From the cell containing the given text, extract its center point as (x, y) coordinate. 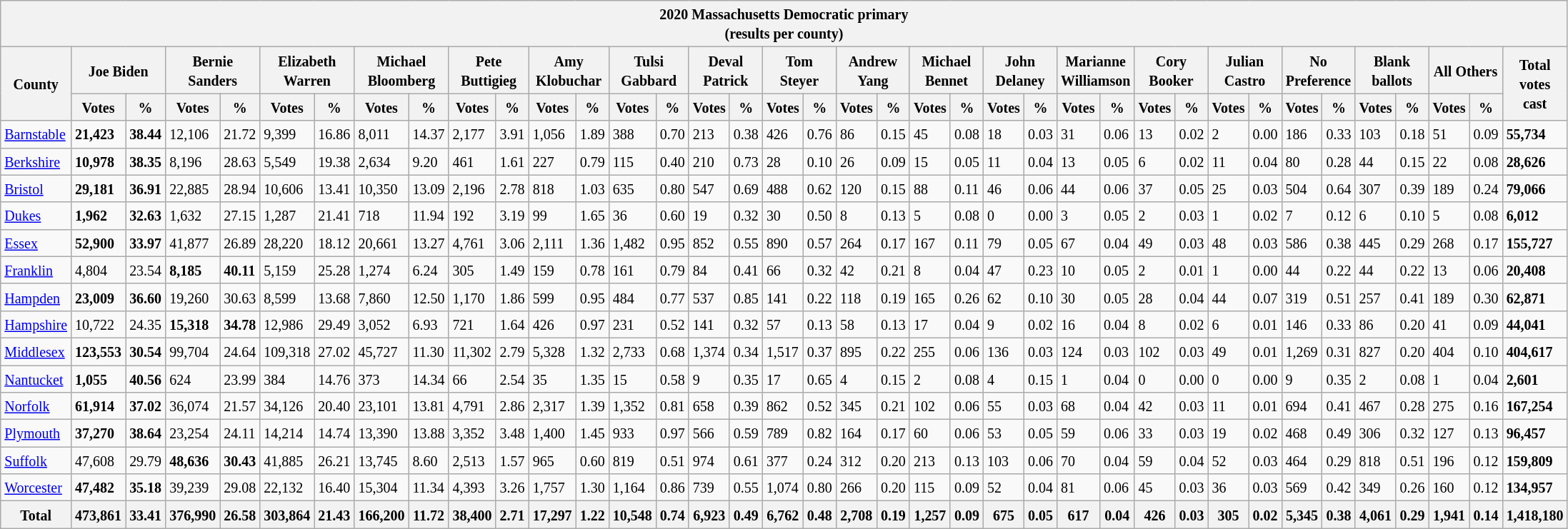
16 (1078, 324)
88 (930, 188)
118 (856, 297)
445 (1376, 243)
1,400 (552, 433)
0.31 (1339, 351)
2,708 (856, 515)
159,809 (1534, 460)
29.79 (146, 460)
303,864 (287, 515)
27.15 (240, 216)
1.45 (592, 433)
41,877 (193, 243)
1,164 (632, 488)
24.64 (240, 351)
1.35 (592, 379)
10,606 (287, 188)
Bristol (36, 188)
0.64 (1339, 188)
40.11 (240, 270)
28,626 (1534, 161)
1,074 (783, 488)
167,254 (1534, 406)
61,914 (99, 406)
Essex (36, 243)
895 (856, 351)
5,328 (552, 351)
38.35 (146, 161)
160 (1449, 488)
6.93 (429, 324)
4,393 (472, 488)
159 (552, 270)
80 (1302, 161)
1.49 (512, 270)
53 (1003, 433)
0.61 (746, 460)
29.08 (240, 488)
0.78 (592, 270)
345 (856, 406)
Franklin (36, 270)
227 (552, 161)
13.27 (429, 243)
81 (1078, 488)
Norfolk (36, 406)
Total votes cast (1534, 84)
47,608 (99, 460)
Berkshire (36, 161)
48,636 (193, 460)
Barnstable (36, 134)
319 (1302, 297)
23,254 (193, 433)
155,727 (1534, 243)
0.18 (1412, 134)
2.86 (512, 406)
13.41 (334, 188)
307 (1376, 188)
38,400 (472, 515)
Marianne Williamson (1095, 70)
852 (709, 243)
1.36 (592, 243)
20,661 (381, 243)
13.81 (429, 406)
3.06 (512, 243)
4,761 (472, 243)
0.14 (1486, 515)
38.64 (146, 433)
Elizabeth Warren (307, 70)
70 (1078, 460)
14.34 (429, 379)
819 (632, 460)
2020 Massachusetts Democratic primary(results per county) (784, 24)
11.30 (429, 351)
6,923 (709, 515)
28.63 (240, 161)
1,170 (472, 297)
19,260 (193, 297)
8,196 (193, 161)
210 (709, 161)
9.20 (429, 161)
1.61 (512, 161)
0.30 (1486, 297)
467 (1376, 406)
789 (783, 433)
32.63 (146, 216)
37,270 (99, 433)
14.76 (334, 379)
14.74 (334, 433)
275 (1449, 406)
Tom Steyer (799, 70)
22,132 (287, 488)
2,601 (1534, 379)
0.77 (672, 297)
266 (856, 488)
0.40 (672, 161)
933 (632, 433)
15,304 (381, 488)
29,181 (99, 188)
0.50 (819, 216)
13.68 (334, 297)
58 (856, 324)
1,269 (1302, 351)
12,106 (193, 134)
569 (1302, 488)
1.03 (592, 188)
36.91 (146, 188)
26.58 (240, 515)
890 (783, 243)
37 (1154, 188)
Michael Bloomberg (401, 70)
1.57 (512, 460)
186 (1302, 134)
5,159 (287, 270)
79 (1003, 243)
1,418,180 (1534, 515)
47 (1003, 270)
10,350 (381, 188)
18 (1003, 134)
1.89 (592, 134)
8,011 (381, 134)
30.43 (240, 460)
15,318 (193, 324)
1.32 (592, 351)
1.22 (592, 515)
Joe Biden (119, 70)
County (36, 84)
1,352 (632, 406)
2.79 (512, 351)
473,861 (99, 515)
1,482 (632, 243)
0.48 (819, 515)
Nantucket (36, 379)
35 (552, 379)
39,239 (193, 488)
27.02 (334, 351)
694 (1302, 406)
21.43 (334, 515)
Plymouth (36, 433)
35.18 (146, 488)
255 (930, 351)
4,791 (472, 406)
No Preference (1319, 70)
3,352 (472, 433)
11.34 (429, 488)
373 (381, 379)
161 (632, 270)
739 (709, 488)
28,220 (287, 243)
44,041 (1534, 324)
60 (930, 433)
124 (1078, 351)
827 (1376, 351)
26.21 (334, 460)
1.39 (592, 406)
377 (783, 460)
68 (1078, 406)
0.86 (672, 488)
166,200 (381, 515)
46 (1003, 188)
718 (381, 216)
10 (1078, 270)
1,056 (552, 134)
Total (36, 515)
62,871 (1534, 297)
1,962 (99, 216)
146 (1302, 324)
33.41 (146, 515)
0.85 (746, 297)
1,055 (99, 379)
10,548 (632, 515)
468 (1302, 433)
37.02 (146, 406)
1.65 (592, 216)
16.40 (334, 488)
33.97 (146, 243)
31 (1078, 134)
617 (1078, 515)
28.94 (240, 188)
635 (632, 188)
6,762 (783, 515)
55,734 (1534, 134)
19.38 (334, 161)
0.68 (672, 351)
231 (632, 324)
21.57 (240, 406)
2,634 (381, 161)
Deval Patrick (726, 70)
20,408 (1534, 270)
675 (1003, 515)
504 (1302, 188)
8.60 (429, 460)
11.94 (429, 216)
7 (1302, 216)
123,553 (99, 351)
Suffolk (36, 460)
484 (632, 297)
0.82 (819, 433)
33 (1154, 433)
461 (472, 161)
48 (1229, 243)
17,297 (552, 515)
62 (1003, 297)
376,990 (193, 515)
79,066 (1534, 188)
3.91 (512, 134)
0.59 (746, 433)
0.65 (819, 379)
Hampden (36, 297)
404 (1449, 351)
25.28 (334, 270)
5,549 (287, 161)
Tulsi Gabbard (649, 70)
23.54 (146, 270)
2,177 (472, 134)
862 (783, 406)
13,745 (381, 460)
51 (1449, 134)
3.48 (512, 433)
14,214 (287, 433)
Michael Bennet (946, 70)
12.50 (429, 297)
34.78 (240, 324)
1.64 (512, 324)
4,061 (1376, 515)
165 (930, 297)
55 (1003, 406)
268 (1449, 243)
1,757 (552, 488)
26 (856, 161)
8,185 (193, 270)
721 (472, 324)
Julian Castro (1244, 70)
1.30 (592, 488)
41,885 (287, 460)
2,196 (472, 188)
10,978 (99, 161)
164 (856, 433)
45,727 (381, 351)
22 (1449, 161)
2,513 (472, 460)
41 (1449, 324)
4,804 (99, 270)
136 (1003, 351)
34,126 (287, 406)
38.44 (146, 134)
29.49 (334, 324)
99,704 (193, 351)
192 (472, 216)
384 (287, 379)
0.37 (819, 351)
3.19 (512, 216)
120 (856, 188)
306 (1376, 433)
1.86 (512, 297)
John Delaney (1020, 70)
2.71 (512, 515)
30.54 (146, 351)
1,287 (287, 216)
Middlesex (36, 351)
974 (709, 460)
3.26 (512, 488)
658 (709, 406)
Bernie Sanders (213, 70)
12,986 (287, 324)
1,517 (783, 351)
Dukes (36, 216)
0.70 (672, 134)
36.60 (146, 297)
2.78 (512, 188)
0.57 (819, 243)
67 (1078, 243)
21,423 (99, 134)
Blank ballots (1392, 70)
9,399 (287, 134)
196 (1449, 460)
84 (709, 270)
57 (783, 324)
96,457 (1534, 433)
10,722 (99, 324)
404,617 (1534, 351)
13.09 (429, 188)
16.86 (334, 134)
3,052 (381, 324)
6,012 (1534, 216)
8,599 (287, 297)
6.24 (429, 270)
30.63 (240, 297)
624 (193, 379)
2,733 (632, 351)
586 (1302, 243)
566 (709, 433)
Pete Buttigieg (489, 70)
13,390 (381, 433)
2,111 (552, 243)
99 (552, 216)
388 (632, 134)
134,957 (1534, 488)
24.35 (146, 324)
7,860 (381, 297)
21.72 (240, 134)
257 (1376, 297)
1,257 (930, 515)
0.69 (746, 188)
109,318 (287, 351)
Amy Klobuchar (569, 70)
11,302 (472, 351)
40.56 (146, 379)
2.54 (512, 379)
349 (1376, 488)
1,941 (1449, 515)
Cory Booker (1172, 70)
167 (930, 243)
1,632 (193, 216)
0.07 (1265, 297)
24.11 (240, 433)
0.62 (819, 188)
0.81 (672, 406)
Andrew Yang (873, 70)
18.12 (334, 243)
21.41 (334, 216)
36,074 (193, 406)
0.34 (746, 351)
11.72 (429, 515)
13.88 (429, 433)
547 (709, 188)
25 (1229, 188)
47,482 (99, 488)
0.74 (672, 515)
23,009 (99, 297)
537 (709, 297)
All Others (1466, 70)
26.89 (240, 243)
14.37 (429, 134)
22,885 (193, 188)
464 (1302, 460)
0.76 (819, 134)
1,374 (709, 351)
0.42 (1339, 488)
0.23 (1040, 270)
Hampshire (36, 324)
20.40 (334, 406)
488 (783, 188)
599 (552, 297)
5,345 (1302, 515)
264 (856, 243)
0.73 (746, 161)
312 (856, 460)
3 (1078, 216)
1,274 (381, 270)
0.58 (672, 379)
965 (552, 460)
127 (1449, 433)
2,317 (552, 406)
23.99 (240, 379)
52,900 (99, 243)
0.16 (1486, 406)
23,101 (381, 406)
Worcester (36, 488)
